Capture the cell that displays the provided text and extract its (X, Y) central coordinate. 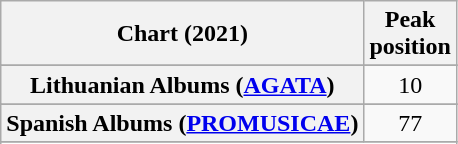
77 (410, 123)
Spanish Albums (PROMUSICAE) (182, 123)
10 (410, 85)
Chart (2021) (182, 34)
Peakposition (410, 34)
Lithuanian Albums (AGATA) (182, 85)
